Detect which cell encompasses the target text, then output its (x, y) center coordinate. 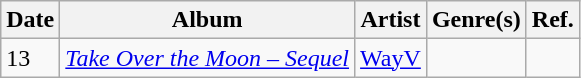
Take Over the Moon – Sequel (208, 58)
Date (30, 20)
Genre(s) (476, 20)
Artist (391, 20)
Ref. (552, 20)
WayV (391, 58)
13 (30, 58)
Album (208, 20)
